Pinpoint the cell where the given text exists, returning its [X, Y] midpoint coordinate. 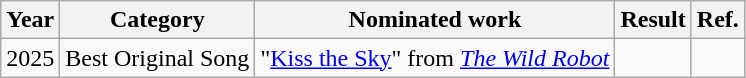
Result [653, 20]
Nominated work [435, 20]
Ref. [718, 20]
Year [30, 20]
Category [158, 20]
2025 [30, 58]
"Kiss the Sky" from The Wild Robot [435, 58]
Best Original Song [158, 58]
